Detect which cell encompasses the target text, then output its [x, y] center coordinate. 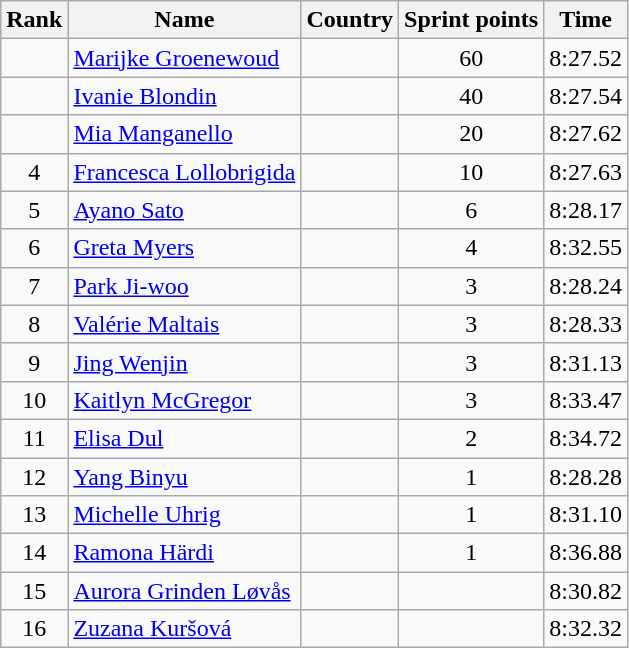
Michelle Uhrig [184, 515]
8:27.62 [586, 134]
Name [184, 20]
Ayano Sato [184, 210]
20 [472, 134]
40 [472, 96]
11 [34, 438]
Mia Manganello [184, 134]
8:31.10 [586, 515]
5 [34, 210]
15 [34, 591]
Yang Binyu [184, 477]
Greta Myers [184, 248]
8:32.55 [586, 248]
8:28.28 [586, 477]
9 [34, 362]
60 [472, 58]
8:34.72 [586, 438]
8:28.17 [586, 210]
Rank [34, 20]
8:30.82 [586, 591]
8:27.54 [586, 96]
12 [34, 477]
Time [586, 20]
8:36.88 [586, 553]
8:27.52 [586, 58]
Valérie Maltais [184, 324]
2 [472, 438]
Ivanie Blondin [184, 96]
Kaitlyn McGregor [184, 400]
8:28.24 [586, 286]
Park Ji-woo [184, 286]
Country [350, 20]
8:33.47 [586, 400]
8:31.13 [586, 362]
14 [34, 553]
Aurora Grinden Løvås [184, 591]
Zuzana Kuršová [184, 629]
7 [34, 286]
8:32.32 [586, 629]
13 [34, 515]
Francesca Lollobrigida [184, 172]
8 [34, 324]
Elisa Dul [184, 438]
Ramona Härdi [184, 553]
8:28.33 [586, 324]
Sprint points [472, 20]
Marijke Groenewoud [184, 58]
8:27.63 [586, 172]
16 [34, 629]
Jing Wenjin [184, 362]
